Return the (X, Y) coordinate for the center point of the cell that contains the specified text.  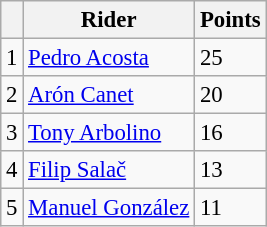
Rider (109, 20)
Points (230, 20)
Arón Canet (109, 95)
13 (230, 170)
11 (230, 208)
4 (12, 170)
Pedro Acosta (109, 58)
20 (230, 95)
Manuel González (109, 208)
25 (230, 58)
2 (12, 95)
1 (12, 58)
Filip Salač (109, 170)
Tony Arbolino (109, 133)
5 (12, 208)
16 (230, 133)
3 (12, 133)
